Provide the (x, y) coordinate of the cell's center where the given text is located.  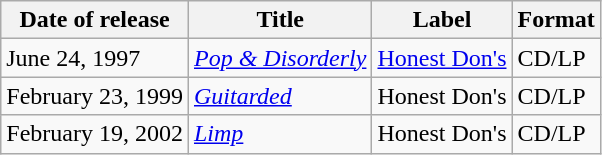
Title (280, 20)
June 24, 1997 (95, 58)
Format (556, 20)
February 19, 2002 (95, 134)
Limp (280, 134)
Date of release (95, 20)
Guitarded (280, 96)
Label (442, 20)
Pop & Disorderly (280, 58)
February 23, 1999 (95, 96)
